Capture the cell that displays the provided text and extract its [x, y] central coordinate. 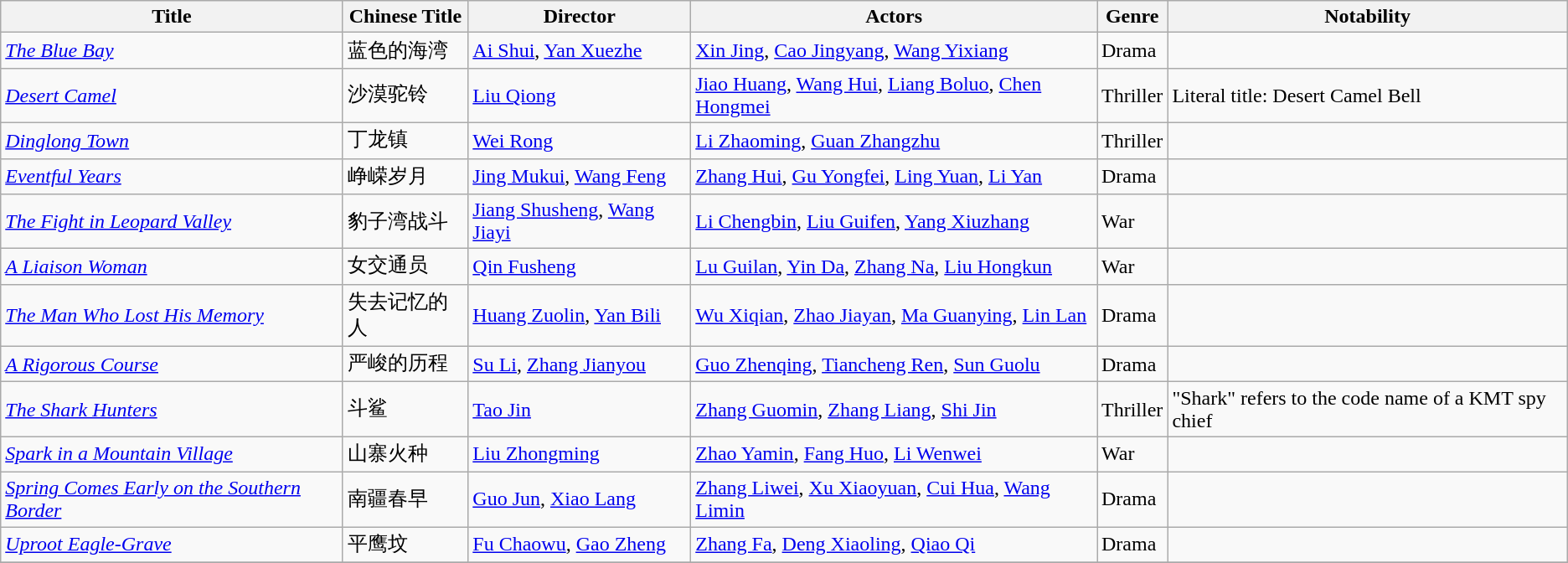
Zhang Hui, Gu Yongfei, Ling Yuan, Li Yan [895, 176]
严峻的历程 [405, 364]
Zhang Liwei, Xu Xiaoyuan, Cui Hua, Wang Limin [895, 499]
Guo Zhenqing, Tiancheng Ren, Sun Guolu [895, 364]
丁龙镇 [405, 141]
Li Chengbin, Liu Guifen, Yang Xiuzhang [895, 221]
Notability [1367, 17]
Desert Camel [172, 96]
南疆春早 [405, 499]
峥嵘岁月 [405, 176]
平鹰坟 [405, 545]
Su Li, Zhang Jianyou [580, 364]
Fu Chaowu, Gao Zheng [580, 545]
Wu Xiqian, Zhao Jiayan, Ma Guanying, Lin Lan [895, 315]
The Fight in Leopard Valley [172, 221]
Jing Mukui, Wang Feng [580, 176]
Zhang Guomin, Zhang Liang, Shi Jin [895, 409]
"Shark" refers to the code name of a KMT spy chief [1367, 409]
Director [580, 17]
Spring Comes Early on the Southern Border [172, 499]
Actors [895, 17]
Dinglong Town [172, 141]
A Liaison Woman [172, 266]
沙漠驼铃 [405, 96]
Wei Rong [580, 141]
山寨火种 [405, 454]
Huang Zuolin, Yan Bili [580, 315]
Liu Zhongming [580, 454]
Literal title: Desert Camel Bell [1367, 96]
Ai Shui, Yan Xuezhe [580, 50]
Lu Guilan, Yin Da, Zhang Na, Liu Hongkun [895, 266]
Jiang Shusheng, Wang Jiayi [580, 221]
The Man Who Lost His Memory [172, 315]
Zhang Fa, Deng Xiaoling, Qiao Qi [895, 545]
斗鲨 [405, 409]
The Shark Hunters [172, 409]
Tao Jin [580, 409]
蓝色的海湾 [405, 50]
A Rigorous Course [172, 364]
女交通员 [405, 266]
Qin Fusheng [580, 266]
Liu Qiong [580, 96]
Xin Jing, Cao Jingyang, Wang Yixiang [895, 50]
Eventful Years [172, 176]
The Blue Bay [172, 50]
Chinese Title [405, 17]
Uproot Eagle-Grave [172, 545]
失去记忆的人 [405, 315]
Guo Jun, Xiao Lang [580, 499]
Genre [1132, 17]
豹子湾战斗 [405, 221]
Jiao Huang, Wang Hui, Liang Boluo, Chen Hongmei [895, 96]
Spark in a Mountain Village [172, 454]
Li Zhaoming, Guan Zhangzhu [895, 141]
Zhao Yamin, Fang Huo, Li Wenwei [895, 454]
Title [172, 17]
